Extract the (x, y) coordinate from the center of the cell holding the provided text.  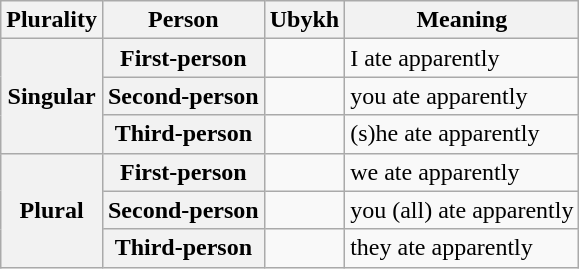
Plural (52, 210)
Person (183, 20)
Ubykh (304, 20)
you ate apparently (462, 96)
you (all) ate apparently (462, 210)
(s)he ate apparently (462, 134)
they ate apparently (462, 248)
Meaning (462, 20)
Plurality (52, 20)
we ate apparently (462, 172)
Singular (52, 96)
I ate apparently (462, 58)
